Find where the given text appears and provide that cell's center as (X, Y) coordinate. 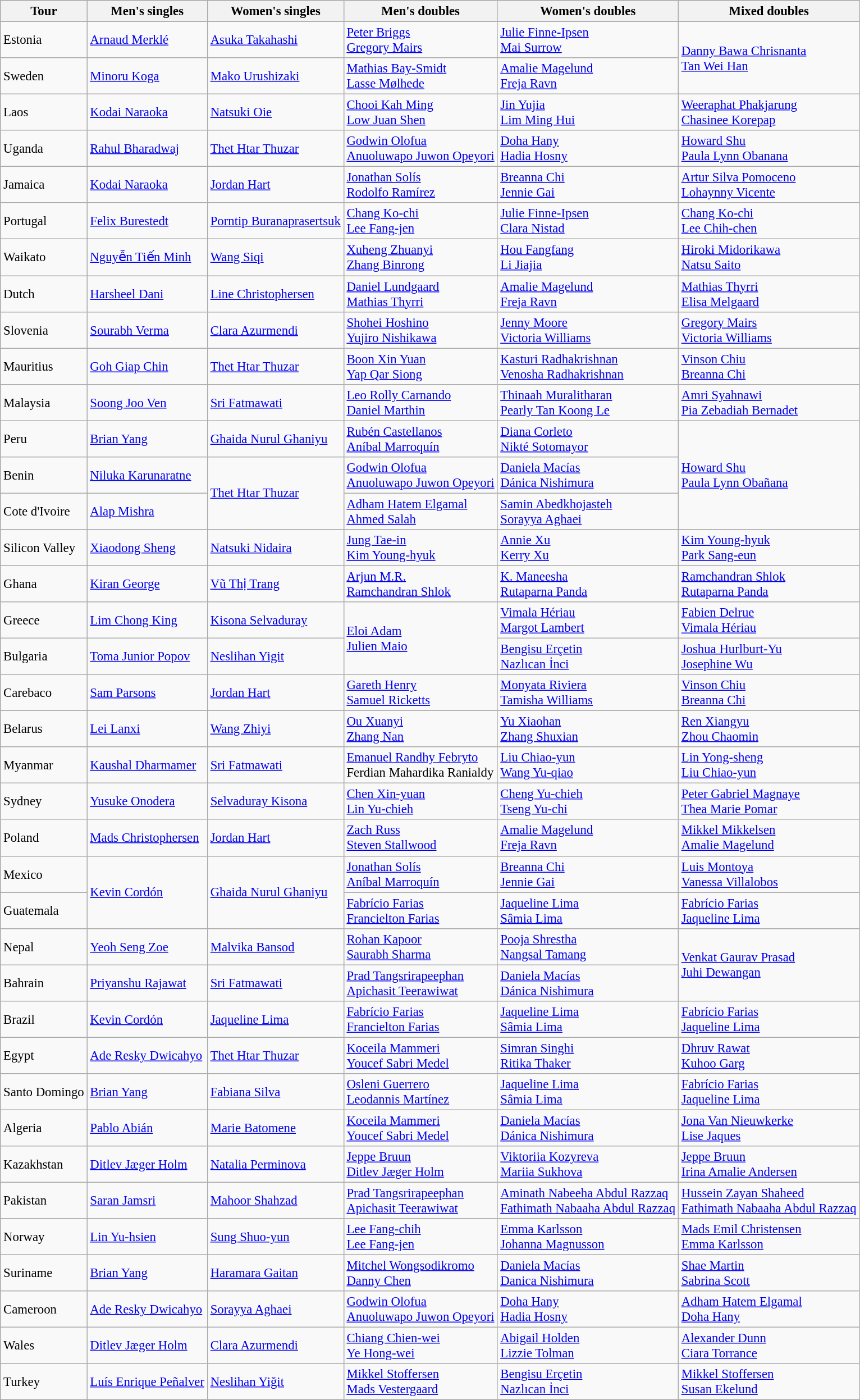
Wales (44, 1346)
Hou Fangfang Li Jiajia (588, 257)
Turkey (44, 1381)
Jenny Moore Victoria Williams (588, 330)
Rohan Kapoor Saurabh Sharma (420, 947)
Mauritius (44, 366)
Mikkel Stoffersen Susan Ekelund (768, 1381)
Lin Yu-hsien (147, 1237)
Soong Joo Ven (147, 402)
Lee Fang-chih Lee Fang-jen (420, 1237)
Cheng Yu-chieh Tseng Yu-chi (588, 802)
Myanmar (44, 765)
K. Maneesha Rutaparna Panda (588, 584)
Emanuel Randhy Febryto Ferdian Mahardika Ranialdy (420, 765)
Egypt (44, 1056)
Mikkel Mikkelsen Amalie Magelund (768, 838)
Bahrain (44, 983)
Xuheng Zhuanyi Zhang Binrong (420, 257)
Kisona Selvaduray (275, 620)
Vũ Thị Trang (275, 584)
Abigail Holden Lizzie Tolman (588, 1346)
Men's singles (147, 11)
Shohei Hoshino Yujiro Nishikawa (420, 330)
Simran Singhi Ritika Thaker (588, 1056)
Diana Corleto Nikté Sotomayor (588, 439)
Monyata Riviera Tamisha Williams (588, 693)
Bulgaria (44, 657)
Hiroki Midorikawa Natsu Saito (768, 257)
Eloi Adam Julien Maio (420, 638)
Fabien Delrue Vimala Hériau (768, 620)
Natsuki Oie (275, 112)
Ghana (44, 584)
Nguyễn Tiến Minh (147, 257)
Mako Urushizaki (275, 76)
Women's doubles (588, 11)
Kasturi Radhakrishnan Venosha Radhakrishnan (588, 366)
Mahoor Shahzad (275, 1201)
Minoru Koga (147, 76)
Daniela Macías Danica Nishimura (588, 1274)
Cote d'Ivoire (44, 511)
Yusuke Onodera (147, 802)
Poland (44, 838)
Sweden (44, 76)
Jung Tae-in Kim Young-hyuk (420, 548)
Sung Shuo-yun (275, 1237)
Shae Martin Sabrina Scott (768, 1274)
Laos (44, 112)
Silicon Valley (44, 548)
Joshua Hurlburt-Yu Josephine Wu (768, 657)
Arnaud Merklé (147, 40)
Niluka Karunaratne (147, 475)
Mads Christophersen (147, 838)
Chiang Chien-wei Ye Hong-wei (420, 1346)
Chooi Kah Ming Low Juan Shen (420, 112)
Danny Bawa Chrisnanta Tan Wei Han (768, 58)
Adham Hatem Elgamal Doha Hany (768, 1310)
Kaushal Dharmamer (147, 765)
Haramara Gaitan (275, 1274)
Algeria (44, 1128)
Peter Briggs Gregory Mairs (420, 40)
Yu Xiaohan Zhang Shuxian (588, 729)
Mads Emil Christensen Emma Karlsson (768, 1237)
Zach Russ Steven Stallwood (420, 838)
Pooja Shrestha Nangsal Tamang (588, 947)
Gareth Henry Samuel Ricketts (420, 693)
Suriname (44, 1274)
Ren Xiangyu Zhou Chaomin (768, 729)
Samin Abedkhojasteh Sorayya Aghaei (588, 511)
Alexander Dunn Ciara Torrance (768, 1346)
Sourabh Verma (147, 330)
Arjun M.R. Ramchandran Shlok (420, 584)
Vimala Hériau Margot Lambert (588, 620)
Neslihan Yigit (275, 657)
Norway (44, 1237)
Lei Lanxi (147, 729)
Chang Ko-chi Lee Fang-jen (420, 221)
Luís Enrique Peñalver (147, 1381)
Leo Rolly Carnando Daniel Marthin (420, 402)
Osleni Guerrero Leodannis Martínez (420, 1092)
Jonathan Solís Aníbal Marroquín (420, 874)
Malvika Bansod (275, 947)
Boon Xin Yuan Yap Qar Siong (420, 366)
Sorayya Aghaei (275, 1310)
Lim Chong King (147, 620)
Julie Finne-Ipsen Mai Surrow (588, 40)
Hussein Zayan Shaheed Fathimath Nabaaha Abdul Razzaq (768, 1201)
Mikkel Stoffersen Mads Vestergaard (420, 1381)
Kazakhstan (44, 1165)
Dutch (44, 294)
Chen Xin-yuan Lin Yu-chieh (420, 802)
Harsheel Dani (147, 294)
Ramchandran Shlok Rutaparna Panda (768, 584)
Jeppe Bruun Ditlev Jæger Holm (420, 1165)
Rubén Castellanos Aníbal Marroquín (420, 439)
Guatemala (44, 911)
Priyanshu Rajawat (147, 983)
Liu Chiao-yun Wang Yu-qiao (588, 765)
Santo Domingo (44, 1092)
Pakistan (44, 1201)
Estonia (44, 40)
Jonathan Solís Rodolfo Ramírez (420, 185)
Venkat Gaurav Prasad Juhi Dewangan (768, 965)
Slovenia (44, 330)
Line Christophersen (275, 294)
Annie Xu Kerry Xu (588, 548)
Cameroon (44, 1310)
Kim Young-hyuk Park Sang-eun (768, 548)
Jin Yujia Lim Ming Hui (588, 112)
Peru (44, 439)
Mixed doubles (768, 11)
Waikato (44, 257)
Jona Van Nieuwkerke Lise Jaques (768, 1128)
Sam Parsons (147, 693)
Natsuki Nidaira (275, 548)
Saran Jamsri (147, 1201)
Selvaduray Kisona (275, 802)
Mathias Thyrri Elisa Melgaard (768, 294)
Felix Burestedt (147, 221)
Goh Giap Chin (147, 366)
Julie Finne-Ipsen Clara Nistad (588, 221)
Benin (44, 475)
Toma Junior Popov (147, 657)
Women's singles (275, 11)
Fabiana Silva (275, 1092)
Men's doubles (420, 11)
Mitchel Wongsodikromo Danny Chen (420, 1274)
Emma Karlsson Johanna Magnusson (588, 1237)
Natalia Perminova (275, 1165)
Artur Silva Pomoceno Lohaynny Vicente (768, 185)
Mexico (44, 874)
Peter Gabriel Magnaye Thea Marie Pomar (768, 802)
Gregory Mairs Victoria Williams (768, 330)
Wang Zhiyi (275, 729)
Luis Montoya Vanessa Villalobos (768, 874)
Xiaodong Sheng (147, 548)
Ou Xuanyi Zhang Nan (420, 729)
Rahul Bharadwaj (147, 148)
Jeppe Bruun Irina Amalie Andersen (768, 1165)
Lin Yong-sheng Liu Chiao-yun (768, 765)
Wang Siqi (275, 257)
Weeraphat Phakjarung Chasinee Korepap (768, 112)
Marie Batomene (275, 1128)
Jamaica (44, 185)
Sydney (44, 802)
Carebaco (44, 693)
Viktoriia Kozyreva Mariia Sukhova (588, 1165)
Tour (44, 11)
Greece (44, 620)
Aminath Nabeeha Abdul Razzaq Fathimath Nabaaha Abdul Razzaq (588, 1201)
Portugal (44, 221)
Mathias Bay-Smidt Lasse Mølhede (420, 76)
Brazil (44, 1020)
Nepal (44, 947)
Alap Mishra (147, 511)
Jaqueline Lima (275, 1020)
Yeoh Seng Zoe (147, 947)
Belarus (44, 729)
Howard Shu Paula Lynn Obanana (768, 148)
Chang Ko-chi Lee Chih-chen (768, 221)
Asuka Takahashi (275, 40)
Dhruv Rawat Kuhoo Garg (768, 1056)
Neslihan Yiğit (275, 1381)
Uganda (44, 148)
Malaysia (44, 402)
Daniel Lundgaard Mathias Thyrri (420, 294)
Kiran George (147, 584)
Thinaah Muralitharan Pearly Tan Koong Le (588, 402)
Amri Syahnawi Pia Zebadiah Bernadet (768, 402)
Porntip Buranaprasertsuk (275, 221)
Howard Shu Paula Lynn Obañana (768, 475)
Adham Hatem Elgamal Ahmed Salah (420, 511)
Pablo Abián (147, 1128)
